Capture the cell that displays the provided text and extract its [x, y] central coordinate. 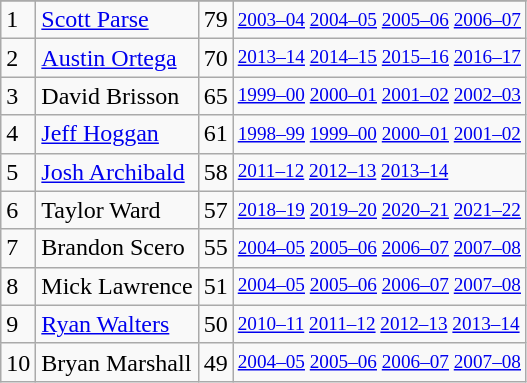
79 [216, 20]
2018–19 2019–20 2020–21 2021–22 [379, 210]
Brandon Scero [117, 248]
4 [18, 134]
1998–99 1999–00 2000–01 2001–02 [379, 134]
Bryan Marshall [117, 362]
50 [216, 324]
David Brisson [117, 96]
10 [18, 362]
2003–04 2004–05 2005–06 2006–07 [379, 20]
2 [18, 58]
51 [216, 286]
65 [216, 96]
7 [18, 248]
2011–12 2012–13 2013–14 [379, 172]
1999–00 2000–01 2001–02 2002–03 [379, 96]
3 [18, 96]
2010–11 2011–12 2012–13 2013–14 [379, 324]
57 [216, 210]
8 [18, 286]
55 [216, 248]
Josh Archibald [117, 172]
Austin Ortega [117, 58]
5 [18, 172]
Jeff Hoggan [117, 134]
Taylor Ward [117, 210]
1 [18, 20]
49 [216, 362]
2013–14 2014–15 2015–16 2016–17 [379, 58]
6 [18, 210]
70 [216, 58]
Ryan Walters [117, 324]
9 [18, 324]
Mick Lawrence [117, 286]
Scott Parse [117, 20]
61 [216, 134]
58 [216, 172]
